Determine the (X, Y) coordinate at the center of the cell enclosing the given text.  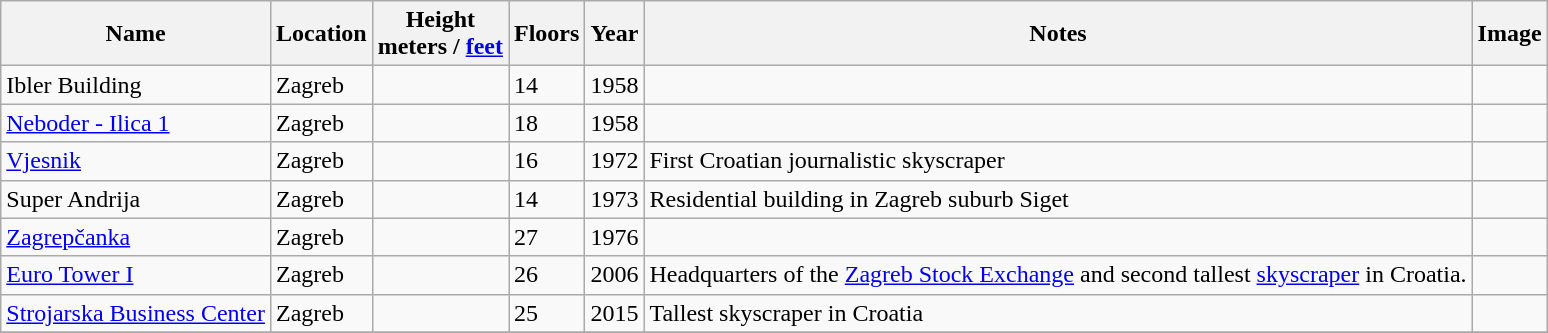
26 (546, 275)
Image (1510, 34)
Residential building in Zagreb suburb Siget (1058, 199)
2015 (614, 313)
25 (546, 313)
Euro Tower I (136, 275)
Vjesnik (136, 161)
Super Andrija (136, 199)
Notes (1058, 34)
Neboder - Ilica 1 (136, 123)
16 (546, 161)
Location (321, 34)
Heightmeters / feet (440, 34)
27 (546, 237)
Name (136, 34)
1973 (614, 199)
First Croatian journalistic skyscraper (1058, 161)
Headquarters of the Zagreb Stock Exchange and second tallest skyscraper in Croatia. (1058, 275)
18 (546, 123)
Strojarska Business Center (136, 313)
Year (614, 34)
Tallest skyscraper in Croatia (1058, 313)
1972 (614, 161)
Floors (546, 34)
2006 (614, 275)
1976 (614, 237)
Ibler Building (136, 85)
Zagrepčanka (136, 237)
